Determine the (x, y) coordinate at the center of the cell enclosing the given text.  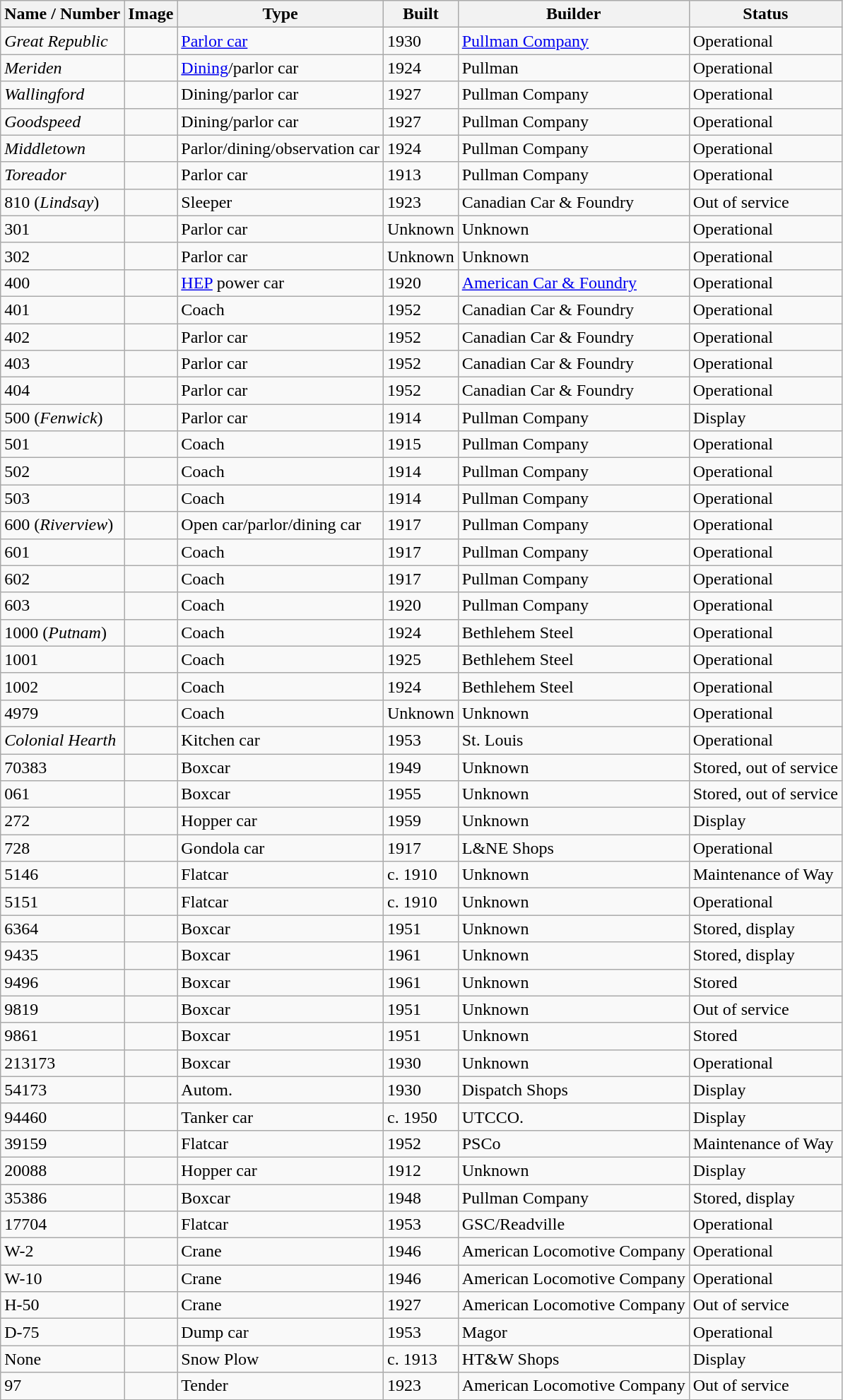
Toreador (62, 175)
39159 (62, 1143)
1955 (420, 794)
404 (62, 391)
97 (62, 1386)
HEP power car (281, 283)
H-50 (62, 1305)
Gondola car (281, 848)
Pullman (574, 68)
GSC/Readville (574, 1225)
728 (62, 848)
W-2 (62, 1252)
1001 (62, 659)
1002 (62, 686)
Great Republic (62, 41)
35386 (62, 1198)
1912 (420, 1170)
502 (62, 471)
302 (62, 256)
1925 (420, 659)
Name / Number (62, 14)
L&NE Shops (574, 848)
9819 (62, 1009)
Builder (574, 14)
c. 1913 (420, 1359)
1959 (420, 821)
1915 (420, 445)
401 (62, 310)
1000 (Putnam) (62, 633)
403 (62, 364)
American Car & Foundry (574, 283)
D-75 (62, 1332)
Image (151, 14)
PSCo (574, 1143)
500 (Fenwick) (62, 418)
Wallingford (62, 95)
9496 (62, 982)
Status (765, 14)
Type (281, 14)
5146 (62, 875)
1948 (420, 1198)
None (62, 1359)
301 (62, 229)
Magor (574, 1332)
503 (62, 498)
5151 (62, 902)
1913 (420, 175)
17704 (62, 1225)
810 (Lindsay) (62, 202)
9861 (62, 1036)
Kitchen car (281, 740)
Meriden (62, 68)
402 (62, 337)
Dispatch Shops (574, 1090)
94460 (62, 1117)
Colonial Hearth (62, 740)
9435 (62, 955)
Autom. (281, 1090)
Tanker car (281, 1117)
St. Louis (574, 740)
Built (420, 14)
4979 (62, 713)
Open car/parlor/dining car (281, 525)
Tender (281, 1386)
400 (62, 283)
Sleeper (281, 202)
602 (62, 579)
Parlor/dining/observation car (281, 148)
HT&W Shops (574, 1359)
Goodspeed (62, 122)
272 (62, 821)
603 (62, 606)
UTCCO. (574, 1117)
Middletown (62, 148)
1949 (420, 767)
Snow Plow (281, 1359)
Dump car (281, 1332)
6364 (62, 929)
70383 (62, 767)
W-10 (62, 1278)
061 (62, 794)
20088 (62, 1170)
501 (62, 445)
c. 1950 (420, 1117)
601 (62, 552)
54173 (62, 1090)
213173 (62, 1063)
600 (Riverview) (62, 525)
